Find where the given text appears and provide that cell's center as (x, y) coordinate. 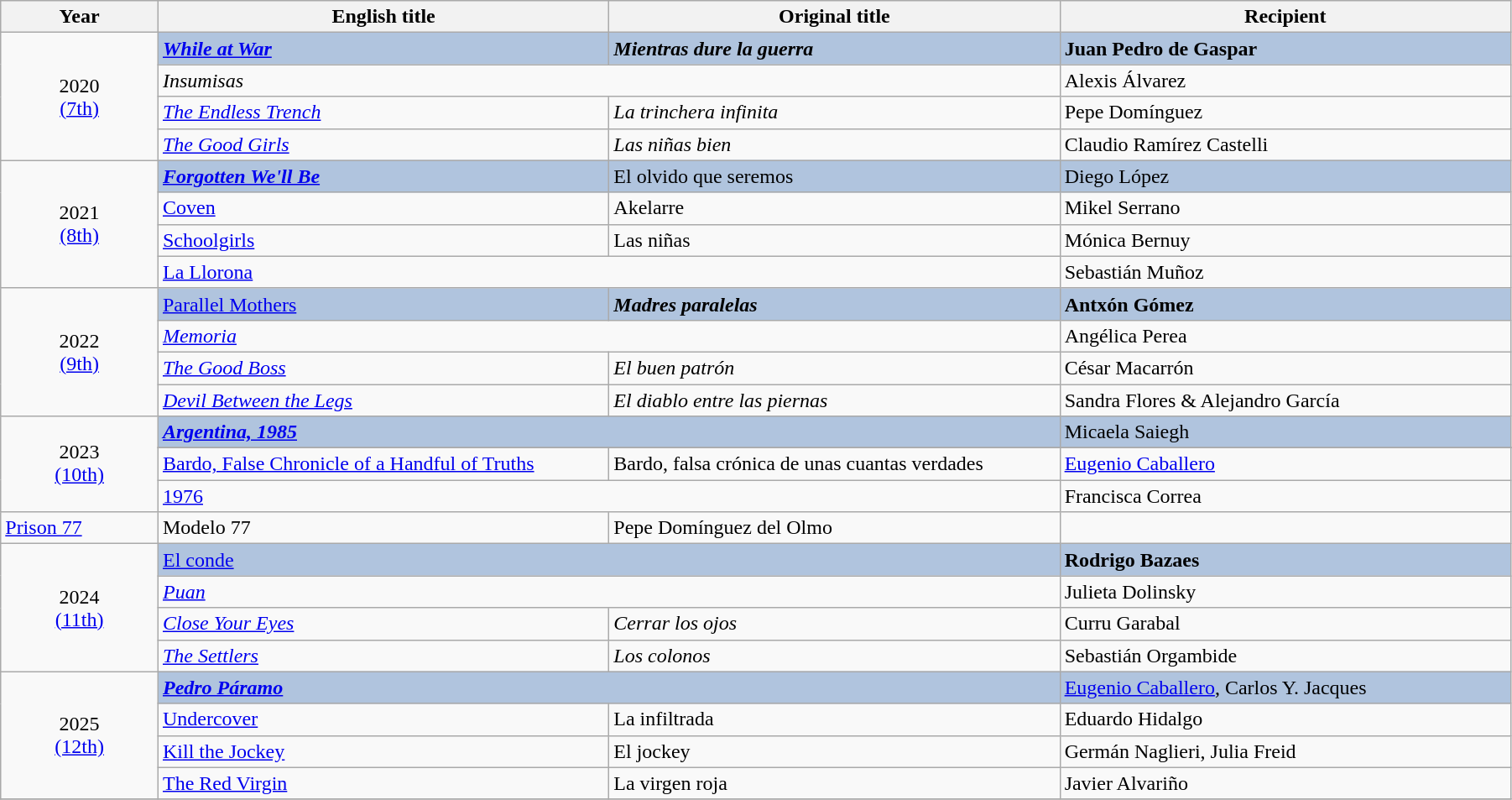
Madres paralelas (834, 304)
Eugenio Caballero, Carlos Y. Jacques (1285, 688)
Modelo 77 (383, 528)
Bardo, falsa crónica de unas cuantas verdades (834, 464)
Pedro Páramo (609, 688)
Micaela Saiegh (1285, 432)
Claudio Ramírez Castelli (1285, 144)
El buen patrón (834, 368)
The Settlers (383, 656)
Akelarre (834, 208)
La virgen roja (834, 783)
Sandra Flores & Alejandro García (1285, 400)
Juan Pedro de Gaspar (1285, 49)
2024(11th) (80, 608)
While at War (383, 49)
Recipient (1285, 17)
Year (80, 17)
Close Your Eyes (383, 624)
Javier Alvariño (1285, 783)
2025(12th) (80, 735)
Schoolgirls (383, 240)
Los colonos (834, 656)
Diego López (1285, 176)
El diablo entre las piernas (834, 400)
The Red Virgin (383, 783)
Insumisas (609, 81)
Sebastián Muñoz (1285, 272)
Francisca Correa (1285, 496)
La trinchera infinita (834, 112)
Sebastián Orgambide (1285, 656)
Bardo, False Chronicle of a Handful of Truths (383, 464)
2022(9th) (80, 352)
El jockey (834, 751)
The Endless Trench (383, 112)
Parallel Mothers (383, 304)
Alexis Álvarez (1285, 81)
Kill the Jockey (383, 751)
El conde (609, 560)
Forgotten We'll Be (383, 176)
Pepe Domínguez del Olmo (834, 528)
2023(10th) (80, 464)
Pepe Domínguez (1285, 112)
El olvido que seremos (834, 176)
English title (383, 17)
Original title (834, 17)
Mónica Bernuy (1285, 240)
Memoria (609, 336)
Undercover (383, 719)
La Llorona (609, 272)
Curru Garabal (1285, 624)
Germán Naglieri, Julia Freid (1285, 751)
Rodrigo Bazaes (1285, 560)
Mikel Serrano (1285, 208)
1976 (609, 496)
Eduardo Hidalgo (1285, 719)
César Macarrón (1285, 368)
Antxón Gómez (1285, 304)
La infiltrada (834, 719)
Angélica Perea (1285, 336)
Mientras dure la guerra (834, 49)
Las niñas (834, 240)
Devil Between the Legs (383, 400)
Prison 77 (80, 528)
The Good Boss (383, 368)
Cerrar los ojos (834, 624)
Las niñas bien (834, 144)
2020(7th) (80, 97)
Coven (383, 208)
2021(8th) (80, 224)
Eugenio Caballero (1285, 464)
The Good Girls (383, 144)
Julieta Dolinsky (1285, 592)
Puan (609, 592)
Argentina, 1985 (609, 432)
